Return [x, y] of the center of cell containing provided text 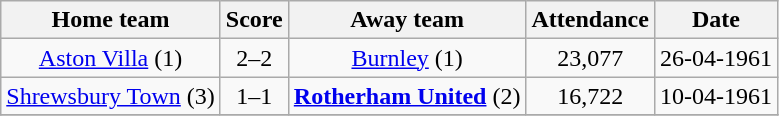
26-04-1961 [716, 58]
Rotherham United (2) [407, 96]
Attendance [590, 20]
Away team [407, 20]
2–2 [254, 58]
Burnley (1) [407, 58]
1–1 [254, 96]
23,077 [590, 58]
16,722 [590, 96]
Aston Villa (1) [111, 58]
Date [716, 20]
Shrewsbury Town (3) [111, 96]
Home team [111, 20]
10-04-1961 [716, 96]
Score [254, 20]
